For the text-containing cell, return its midpoint in (x, y) coordinate format. 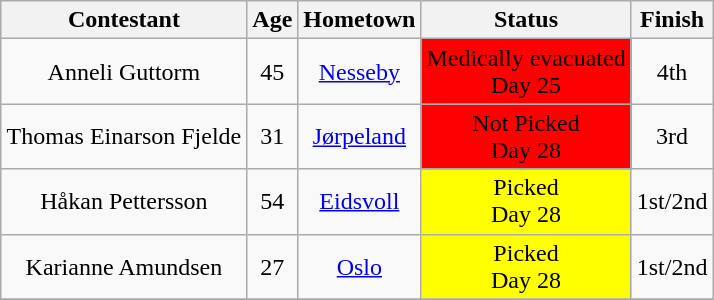
Medically evacuatedDay 25 (526, 72)
Contestant (124, 20)
31 (272, 136)
4th (672, 72)
Thomas Einarson Fjelde (124, 136)
54 (272, 202)
3rd (672, 136)
Status (526, 20)
27 (272, 266)
Nesseby (360, 72)
Finish (672, 20)
45 (272, 72)
Hometown (360, 20)
Age (272, 20)
Jørpeland (360, 136)
Anneli Guttorm (124, 72)
Håkan Pettersson (124, 202)
Oslo (360, 266)
Karianne Amundsen (124, 266)
Not PickedDay 28 (526, 136)
Eidsvoll (360, 202)
